From the cell containing the given text, extract its center point as [x, y] coordinate. 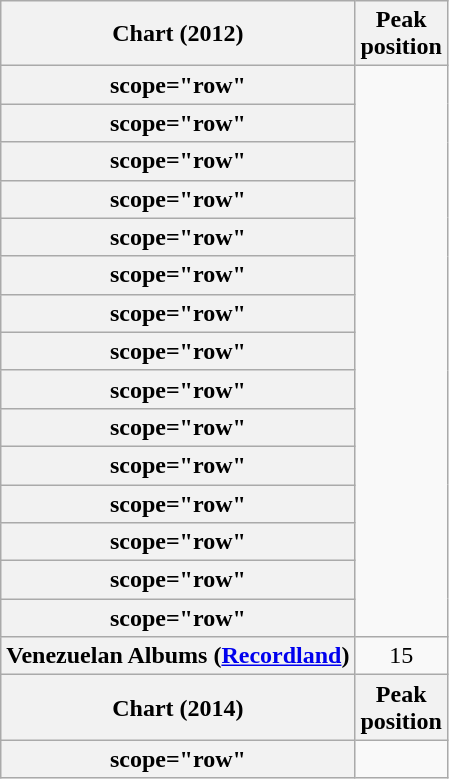
15 [401, 656]
Chart (2014) [178, 708]
Venezuelan Albums (Recordland) [178, 656]
Chart (2012) [178, 34]
